Extract the (x, y) coordinate from the center of the cell holding the provided text.  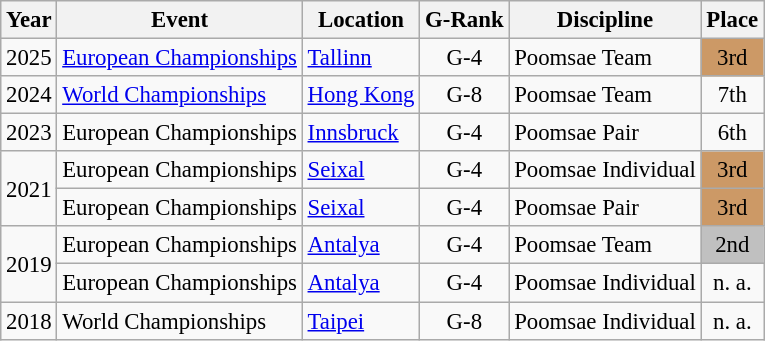
2021 (29, 188)
Location (361, 20)
Innsbruck (361, 133)
2023 (29, 133)
G-Rank (464, 20)
Place (732, 20)
Hong Kong (361, 95)
2nd (732, 245)
7th (732, 95)
Year (29, 20)
2024 (29, 95)
Tallinn (361, 58)
Taipei (361, 321)
2025 (29, 58)
Event (180, 20)
6th (732, 133)
2019 (29, 264)
2018 (29, 321)
Discipline (605, 20)
